Extract the (x, y) coordinate from the center of the cell holding the provided text.  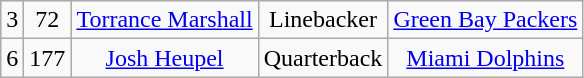
72 (48, 20)
Green Bay Packers (486, 20)
Torrance Marshall (164, 20)
Miami Dolphins (486, 58)
3 (12, 20)
Quarterback (323, 58)
6 (12, 58)
177 (48, 58)
Josh Heupel (164, 58)
Linebacker (323, 20)
